Scan for the cell matching the given text and deliver its (X, Y) coordinate at center. 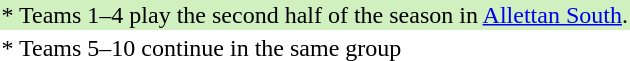
* Teams 1–4 play the second half of the season in Allettan South. (314, 15)
